Capture the cell that displays the provided text and extract its (X, Y) central coordinate. 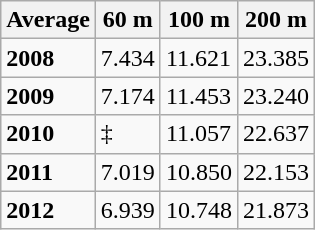
100 m (198, 20)
7.174 (128, 96)
22.153 (276, 172)
23.240 (276, 96)
2009 (48, 96)
11.057 (198, 134)
7.434 (128, 58)
21.873 (276, 210)
10.850 (198, 172)
23.385 (276, 58)
22.637 (276, 134)
7.019 (128, 172)
2010 (48, 134)
2011 (48, 172)
11.621 (198, 58)
2012 (48, 210)
6.939 (128, 210)
200 m (276, 20)
‡ (128, 134)
Average (48, 20)
60 m (128, 20)
2008 (48, 58)
11.453 (198, 96)
10.748 (198, 210)
